Return the [x, y] coordinate for the center point of the cell that contains the specified text.  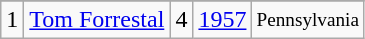
4 [182, 20]
Pennsylvania [308, 20]
1 [12, 20]
Tom Forrestal [97, 20]
1957 [222, 20]
